Find where the given text appears and provide that cell's center as (x, y) coordinate. 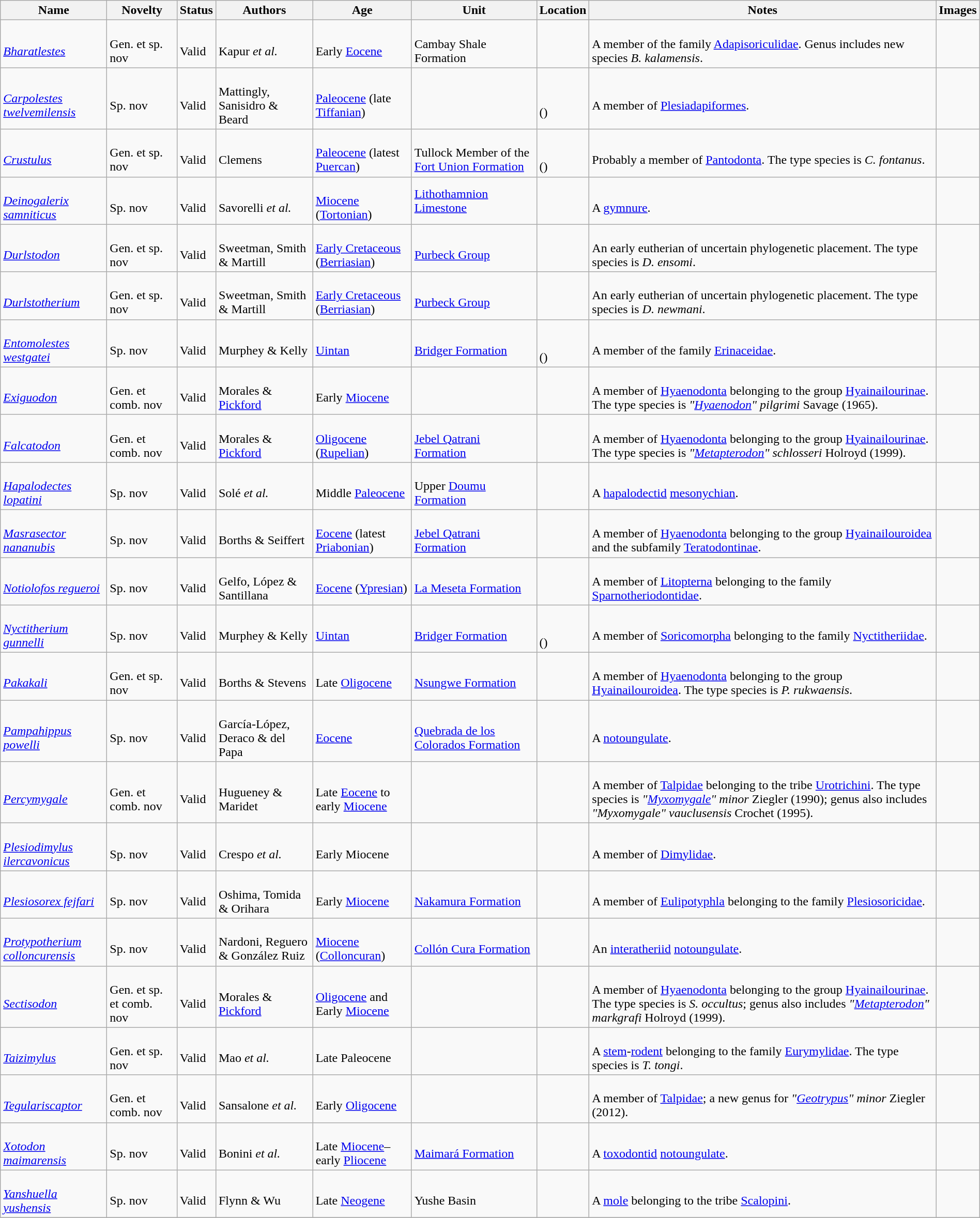
Age (362, 10)
Borths & Stevens (264, 676)
Name (54, 10)
Unit (474, 10)
Taizimylus (54, 1051)
Tegulariscaptor (54, 1099)
Late Miocene–early Pliocene (362, 1146)
Eocene (latest Priabonian) (362, 533)
A member of Hyaenodonta belonging to the group Hyainailourinae. The type species is "Hyaenodon" pilgrimi Savage (1965). (763, 391)
Quebrada de los Colorados Formation (474, 731)
Masrasector nananubis (54, 533)
Novelty (142, 10)
Oshima, Tomida & Orihara (264, 895)
A member of Talpidae; a new genus for "Geotrypus" minor Ziegler (2012). (763, 1099)
Bharatlestes (54, 44)
Borths & Seiffert (264, 533)
Crustulus (54, 153)
Gen. et sp. et comb. nov (142, 996)
Miocene (Colloncuran) (362, 942)
Deinogalerix samniticus (54, 201)
Authors (264, 10)
Savorelli et al. (264, 201)
García-López, Deraco & del Papa (264, 731)
A notoungulate. (763, 731)
A member of Eulipotyphla belonging to the family Plesiosoricidae. (763, 895)
Gelfo, López & Santillana (264, 581)
Paleocene (latest Puercan) (362, 153)
Solé et al. (264, 486)
Late Oligocene (362, 676)
Xotodon maimarensis (54, 1146)
Late Neogene (362, 1194)
Collón Cura Formation (474, 942)
A member of Soricomorpha belonging to the family Nyctitheriidae. (763, 629)
Percymygale (54, 793)
Hapalodectes lopatini (54, 486)
A member of Hyaenodonta belonging to the group Hyainailourinae. The type species is "Metapterodon" schlosseri Holroyd (1999). (763, 438)
Sectisodon (54, 996)
An early eutherian of uncertain phylogenetic placement. The type species is D. ensomi. (763, 248)
Plesiodimylus ilercavonicus (54, 847)
Location (563, 10)
Carpolestes twelvemilensis (54, 98)
A stem-rodent belonging to the family Eurymylidae. The type species is T. tongi. (763, 1051)
Notiolofos regueroi (54, 581)
Mao et al. (264, 1051)
Notes (763, 10)
An interatheriid notoungulate. (763, 942)
Nakamura Formation (474, 895)
Nardoni, Reguero & González Ruiz (264, 942)
Crespo et al. (264, 847)
Durlstotherium (54, 296)
Exiguodon (54, 391)
Cambay Shale Formation (474, 44)
A member of Hyaenodonta belonging to the group Hyainailouroidea. The type species is P. rukwaensis. (763, 676)
Yanshuella yushensis (54, 1194)
Late Eocene to early Miocene (362, 793)
Mattingly, Sanisidro & Beard (264, 98)
Protypotherium colloncurensis (54, 942)
Maimará Formation (474, 1146)
Status (196, 10)
Lithothamnion Limestone (474, 201)
Durlstodon (54, 248)
Entomolestes westgatei (54, 343)
Eocene (362, 731)
A member of Hyaenodonta belonging to the group Hyainailouroidea and the subfamily Teratodontinae. (763, 533)
Plesiosorex fejfari (54, 895)
Tullock Member of the Fort Union Formation (474, 153)
Miocene (Tortonian) (362, 201)
Oligocene and Early Miocene (362, 996)
Eocene (Ypresian) (362, 581)
Probably a member of Pantodonta. The type species is C. fontanus. (763, 153)
Nsungwe Formation (474, 676)
Clemens (264, 153)
Yushe Basin (474, 1194)
Sansalone et al. (264, 1099)
A mole belonging to the tribe Scalopini. (763, 1194)
A gymnure. (763, 201)
Flynn & Wu (264, 1194)
Middle Paleocene (362, 486)
A member of Dimylidae. (763, 847)
Hugueney & Maridet (264, 793)
A member of Plesiadapiformes. (763, 98)
Pakakali (54, 676)
Early Eocene (362, 44)
An early eutherian of uncertain phylogenetic placement. The type species is D. newmani. (763, 296)
Falcatodon (54, 438)
A toxodontid notoungulate. (763, 1146)
Bonini et al. (264, 1146)
Paleocene (late Tiffanian) (362, 98)
Nyctitherium gunnelli (54, 629)
La Meseta Formation (474, 581)
Pampahippus powelli (54, 731)
A member of the family Erinaceidae. (763, 343)
Oligocene (Rupelian) (362, 438)
A member of Litopterna belonging to the family Sparnotheriodontidae. (763, 581)
Images (958, 10)
Late Paleocene (362, 1051)
A member of the family Adapisoriculidae. Genus includes new species B. kalamensis. (763, 44)
Early Oligocene (362, 1099)
Kapur et al. (264, 44)
A hapalodectid mesonychian. (763, 486)
Upper Doumu Formation (474, 486)
